For the text-containing cell, return its midpoint in (x, y) coordinate format. 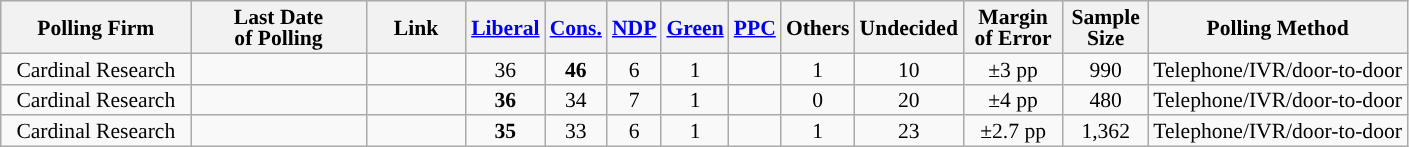
Link (416, 27)
33 (576, 132)
46 (576, 68)
±2.7 pp (1013, 132)
Polling Method (1278, 27)
Green (694, 27)
10 (909, 68)
Cons. (576, 27)
±4 pp (1013, 100)
990 (1106, 68)
0 (818, 100)
Last Dateof Polling (278, 27)
7 (634, 100)
35 (505, 132)
Undecided (909, 27)
SampleSize (1106, 27)
NDP (634, 27)
Polling Firm (96, 27)
20 (909, 100)
23 (909, 132)
480 (1106, 100)
34 (576, 100)
PPC (755, 27)
Liberal (505, 27)
±3 pp (1013, 68)
Others (818, 27)
Marginof Error (1013, 27)
1,362 (1106, 132)
